For the text-containing cell, return its midpoint in [x, y] coordinate format. 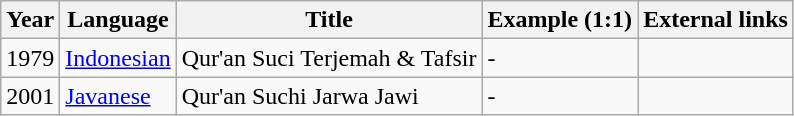
Language [118, 20]
Indonesian [118, 58]
Title [329, 20]
Qur'an Suchi Jarwa Jawi [329, 96]
Javanese [118, 96]
2001 [30, 96]
1979 [30, 58]
Example (1:1) [560, 20]
External links [716, 20]
Qur'an Suci Terjemah & Tafsir [329, 58]
Year [30, 20]
